Extract the [x, y] coordinate from the center of the cell holding the provided text.  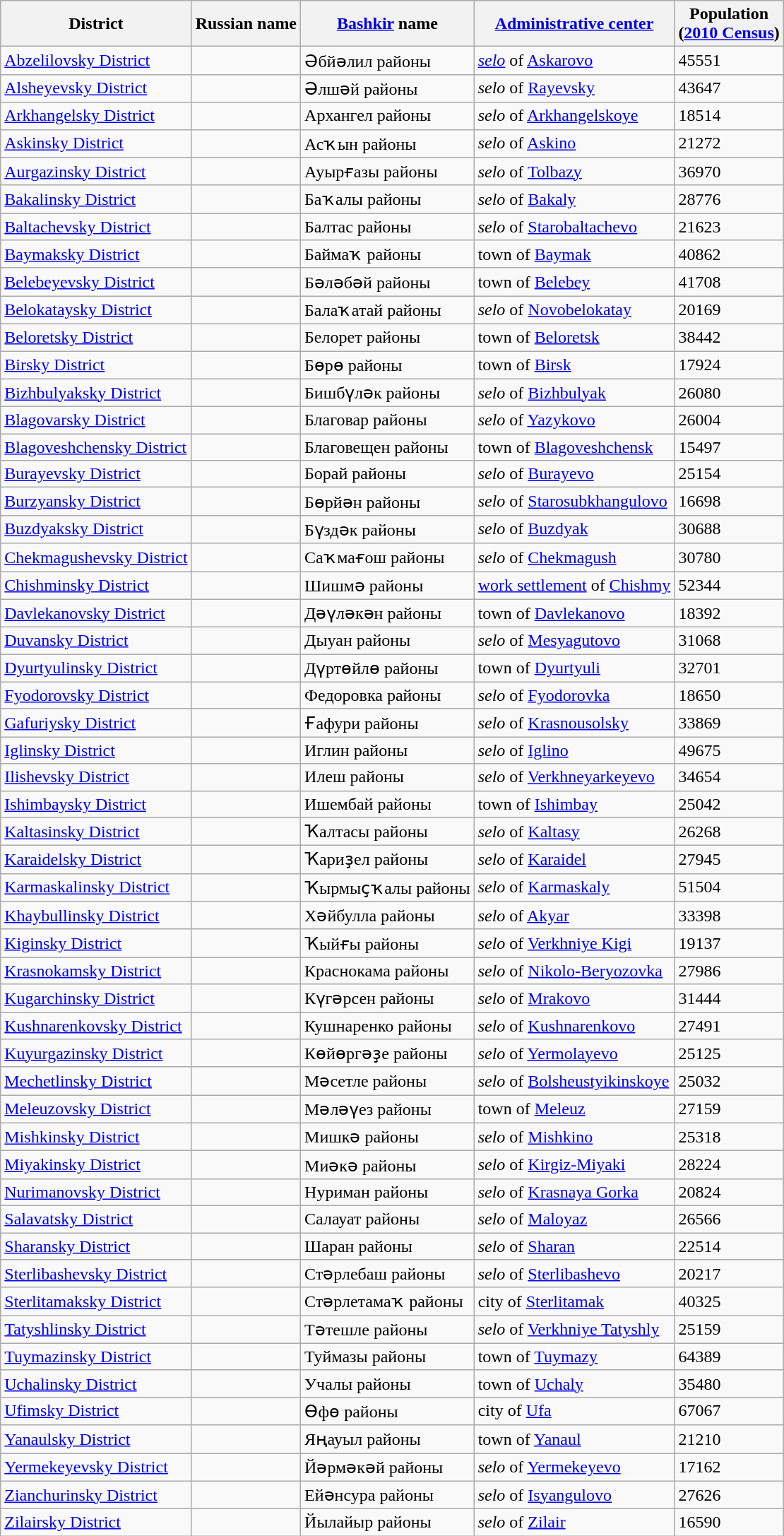
town of Tuymazy [574, 1357]
Шаран районы [388, 1246]
Kugarchinsky District [96, 998]
Kiginsky District [96, 943]
town of Blagoveshchensk [574, 447]
Burzyansky District [96, 502]
Бөрө районы [388, 365]
selo of Buzdyak [574, 529]
Стәрлебаш районы [388, 1274]
Әлшәй районы [388, 88]
Ufimsky District [96, 1411]
town of Baymak [574, 254]
17162 [729, 1467]
Krasnokamsky District [96, 971]
Дүртөйлө районы [388, 668]
town of Yanaul [574, 1439]
town of Uchaly [574, 1383]
26566 [729, 1219]
selo of Akyar [574, 916]
Kuyurgazinsky District [96, 1053]
Архангел районы [388, 116]
Davlekanovsky District [96, 613]
Zianchurinsky District [96, 1495]
27986 [729, 971]
Яңауыл районы [388, 1439]
45551 [729, 61]
Sharansky District [96, 1246]
30688 [729, 529]
Туймазы районы [388, 1357]
43647 [729, 88]
52344 [729, 585]
Meleuzovsky District [96, 1109]
21210 [729, 1439]
Саҡмағош районы [388, 557]
Burayevsky District [96, 474]
selo of Krasnaya Gorka [574, 1192]
31068 [729, 641]
Chishminsky District [96, 585]
Uchalinsky District [96, 1383]
Бүздәк районы [388, 529]
Борай районы [388, 474]
town of Birsk [574, 365]
Мәләүез районы [388, 1109]
17924 [729, 365]
selo of Bolsheustyikinskoye [574, 1081]
Ҡырмыҫҡалы районы [388, 887]
25154 [729, 474]
Population(2010 Census) [729, 24]
Благовар районы [388, 420]
20217 [729, 1274]
Ауырғазы районы [388, 172]
Миәкә районы [388, 1165]
District [96, 24]
selo of Tolbazy [574, 172]
18392 [729, 613]
Duvansky District [96, 641]
selo of Mishkino [574, 1137]
selo of Zilair [574, 1523]
15497 [729, 447]
selo of Bakaly [574, 199]
Баҡалы районы [388, 199]
Нуриман районы [388, 1192]
selo of Mesyagutovo [574, 641]
Tatyshlinsky District [96, 1330]
Ҡалтасы районы [388, 832]
33869 [729, 723]
27491 [729, 1025]
selo of Sharan [574, 1246]
town of Ishimbay [574, 804]
Alsheyevsky District [96, 88]
26268 [729, 832]
Mechetlinsky District [96, 1081]
selo of Askarovo [574, 61]
selo of Isyangulovo [574, 1495]
selo of Bizhbulyak [574, 393]
Blagovarsky District [96, 420]
selo of Yermolayevo [574, 1053]
Fyodorovsky District [96, 695]
Yanaulsky District [96, 1439]
Aurgazinsky District [96, 172]
64389 [729, 1357]
Tuymazinsky District [96, 1357]
Шишмә районы [388, 585]
25159 [729, 1330]
Arkhangelsky District [96, 116]
Abzelilovsky District [96, 61]
selo of Kirgiz-Miyaki [574, 1165]
34654 [729, 777]
selo of Karmaskaly [574, 887]
Khaybullinsky District [96, 916]
51504 [729, 887]
49675 [729, 750]
26004 [729, 420]
22514 [729, 1246]
selo of Chekmagush [574, 557]
selo of Mrakovo [574, 998]
city of Ufa [574, 1411]
Ilishevsky District [96, 777]
33398 [729, 916]
Иглин районы [388, 750]
Iglinsky District [96, 750]
Хәйбулла районы [388, 916]
25318 [729, 1137]
21272 [729, 143]
Бөрйән районы [388, 502]
Бишбүләк районы [388, 393]
Ishimbaysky District [96, 804]
Karmaskalinsky District [96, 887]
Miyakinsky District [96, 1165]
selo of Verkhniye Kigi [574, 943]
Belebeyevsky District [96, 282]
Salavatsky District [96, 1219]
Йәрмәкәй районы [388, 1467]
Дыуан районы [388, 641]
20824 [729, 1192]
Мишкә районы [388, 1137]
selo of Krasnousolsky [574, 723]
18650 [729, 695]
Administrative center [574, 24]
Baymaksky District [96, 254]
selo of Burayevo [574, 474]
35480 [729, 1383]
selo of Arkhangelskoye [574, 116]
Russian name [246, 24]
town of Meleuz [574, 1109]
Стәрлетамаҡ районы [388, 1301]
21623 [729, 227]
Ғафури районы [388, 723]
27159 [729, 1109]
26080 [729, 393]
18514 [729, 116]
selo of Yazykovo [574, 420]
selo of Iglino [574, 750]
Асҡын районы [388, 143]
27945 [729, 860]
Chekmagushevsky District [96, 557]
Belokataysky District [96, 310]
Ишембай районы [388, 804]
Sterlibashevsky District [96, 1274]
20169 [729, 310]
67067 [729, 1411]
town of Beloretsk [574, 337]
Балаҡатай районы [388, 310]
Mishkinsky District [96, 1137]
Sterlitamaksky District [96, 1301]
30780 [729, 557]
Йылайыр районы [388, 1523]
Birsky District [96, 365]
selo of Fyodorovka [574, 695]
city of Sterlitamak [574, 1301]
Zilairsky District [96, 1523]
Әбйәлил районы [388, 61]
selo of Yermekeyevo [574, 1467]
selo of Maloyaz [574, 1219]
work settlement of Chishmy [574, 585]
Blagoveshchensky District [96, 447]
selo of Starobaltachevo [574, 227]
36970 [729, 172]
town of Dyurtyuli [574, 668]
selo of Nikolo-Beryozovka [574, 971]
38442 [729, 337]
Kushnarenkovsky District [96, 1025]
Ҡыйғы районы [388, 943]
selo of Sterlibashevo [574, 1274]
Buzdyaksky District [96, 529]
Кушнаренко районы [388, 1025]
28224 [729, 1165]
Baltachevsky District [96, 227]
41708 [729, 282]
25032 [729, 1081]
25125 [729, 1053]
25042 [729, 804]
Өфө районы [388, 1411]
Beloretsky District [96, 337]
selo of Kaltasy [574, 832]
Мәсетле районы [388, 1081]
27626 [729, 1495]
selo of Karaidel [574, 860]
16590 [729, 1523]
Учалы районы [388, 1383]
Bashkir name [388, 24]
town of Belebey [574, 282]
selo of Verkhniye Tatyshly [574, 1330]
Тәтешле районы [388, 1330]
Көйөргәҙе районы [388, 1053]
Nurimanovsky District [96, 1192]
40862 [729, 254]
Askinsky District [96, 143]
Федоровка районы [388, 695]
28776 [729, 199]
Баймаҡ районы [388, 254]
Илеш районы [388, 777]
19137 [729, 943]
Kaltasinsky District [96, 832]
Балтас районы [388, 227]
Дәүләкән районы [388, 613]
Ейәнсура районы [388, 1495]
town of Davlekanovo [574, 613]
selo of Novobelokatay [574, 310]
selo of Verkhneyarkeyevo [574, 777]
16698 [729, 502]
Бәләбәй районы [388, 282]
Gafuriysky District [96, 723]
Салауат районы [388, 1219]
Bakalinsky District [96, 199]
selo of Askino [574, 143]
Белорет районы [388, 337]
Yermekeyevsky District [96, 1467]
32701 [729, 668]
selo of Starosubkhangulovo [574, 502]
Bizhbulyaksky District [96, 393]
selo of Rayevsky [574, 88]
Karaidelsky District [96, 860]
Күгәрсен районы [388, 998]
Dyurtyulinsky District [96, 668]
31444 [729, 998]
Благовещен районы [388, 447]
Краснокама районы [388, 971]
selo of Kushnarenkovo [574, 1025]
40325 [729, 1301]
Ҡариҙел районы [388, 860]
